Identify which cell holds the provided text, then report its [x, y] central coordinate. 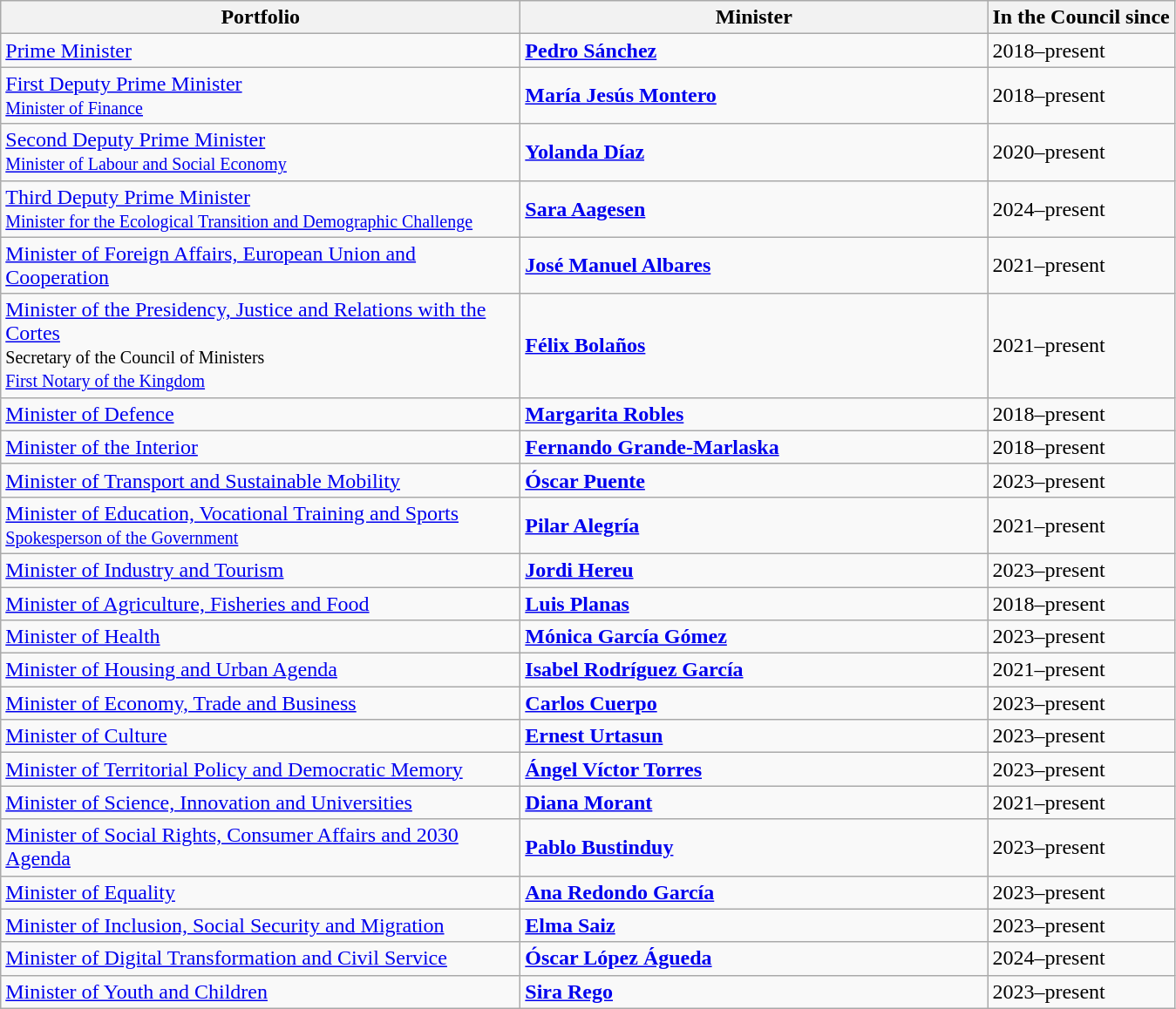
Minister of the Interior [261, 447]
Jordi Hereu [754, 570]
Second Deputy Prime MinisterMinister of Labour and Social Economy [261, 152]
Pablo Bustinduy [754, 847]
Minister of Transport and Sustainable Mobility [261, 480]
First Deputy Prime MinisterMinister of Finance [261, 96]
Minister of Agriculture, Fisheries and Food [261, 604]
Minister of Digital Transformation and Civil Service [261, 958]
Pedro Sánchez [754, 51]
Minister of Equality [261, 892]
Minister of Housing and Urban Agenda [261, 670]
Minister of Youth and Children [261, 992]
Minister of Foreign Affairs, European Union and Cooperation [261, 265]
Minister of Social Rights, Consumer Affairs and 2030 Agenda [261, 847]
Minister of Education, Vocational Training and SportsSpokesperson of the Government [261, 525]
Sira Rego [754, 992]
Minister of Inclusion, Social Security and Migration [261, 925]
Diana Morant [754, 802]
María Jesús Montero [754, 96]
Prime Minister [261, 51]
Minister of Territorial Policy and Democratic Memory [261, 769]
Yolanda Díaz [754, 152]
Portfolio [261, 17]
Félix Bolaños [754, 345]
Fernando Grande-Marlaska [754, 447]
Ángel Víctor Torres [754, 769]
Óscar Puente [754, 480]
Pilar Alegría [754, 525]
Luis Planas [754, 604]
Mónica García Gómez [754, 637]
Isabel Rodríguez García [754, 670]
José Manuel Albares [754, 265]
2020–present [1081, 152]
Minister of Industry and Tourism [261, 570]
Minister of the Presidency, Justice and Relations with the CortesSecretary of the Council of MinistersFirst Notary of the Kingdom [261, 345]
Ana Redondo García [754, 892]
Minister of Science, Innovation and Universities [261, 802]
Minister of Culture [261, 736]
Óscar López Águeda [754, 958]
Minister [754, 17]
Minister of Defence [261, 414]
Elma Saiz [754, 925]
Sara Aagesen [754, 209]
In the Council since [1081, 17]
Carlos Cuerpo [754, 703]
Minister of Health [261, 637]
Minister of Economy, Trade and Business [261, 703]
Margarita Robles [754, 414]
Third Deputy Prime MinisterMinister for the Ecological Transition and Demographic Challenge [261, 209]
Ernest Urtasun [754, 736]
